Provide the (X, Y) coordinate of the cell's center where the given text is located.  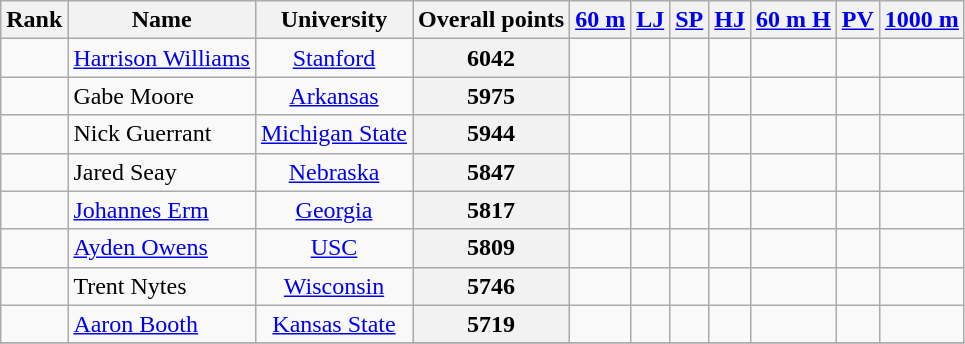
5746 (492, 286)
60 m (600, 20)
University (334, 20)
5719 (492, 324)
Harrison Williams (162, 58)
60 m H (794, 20)
Nebraska (334, 172)
Overall points (492, 20)
5975 (492, 96)
Gabe Moore (162, 96)
Georgia (334, 210)
Johannes Erm (162, 210)
5817 (492, 210)
Kansas State (334, 324)
Jared Seay (162, 172)
SP (690, 20)
5944 (492, 134)
Stanford (334, 58)
Arkansas (334, 96)
6042 (492, 58)
PV (858, 20)
Wisconsin (334, 286)
5847 (492, 172)
Ayden Owens (162, 248)
HJ (730, 20)
Michigan State (334, 134)
Nick Guerrant (162, 134)
Trent Nytes (162, 286)
USC (334, 248)
Aaron Booth (162, 324)
LJ (650, 20)
1000 m (922, 20)
Rank (34, 20)
Name (162, 20)
5809 (492, 248)
